Detect which cell encompasses the target text, then output its [x, y] center coordinate. 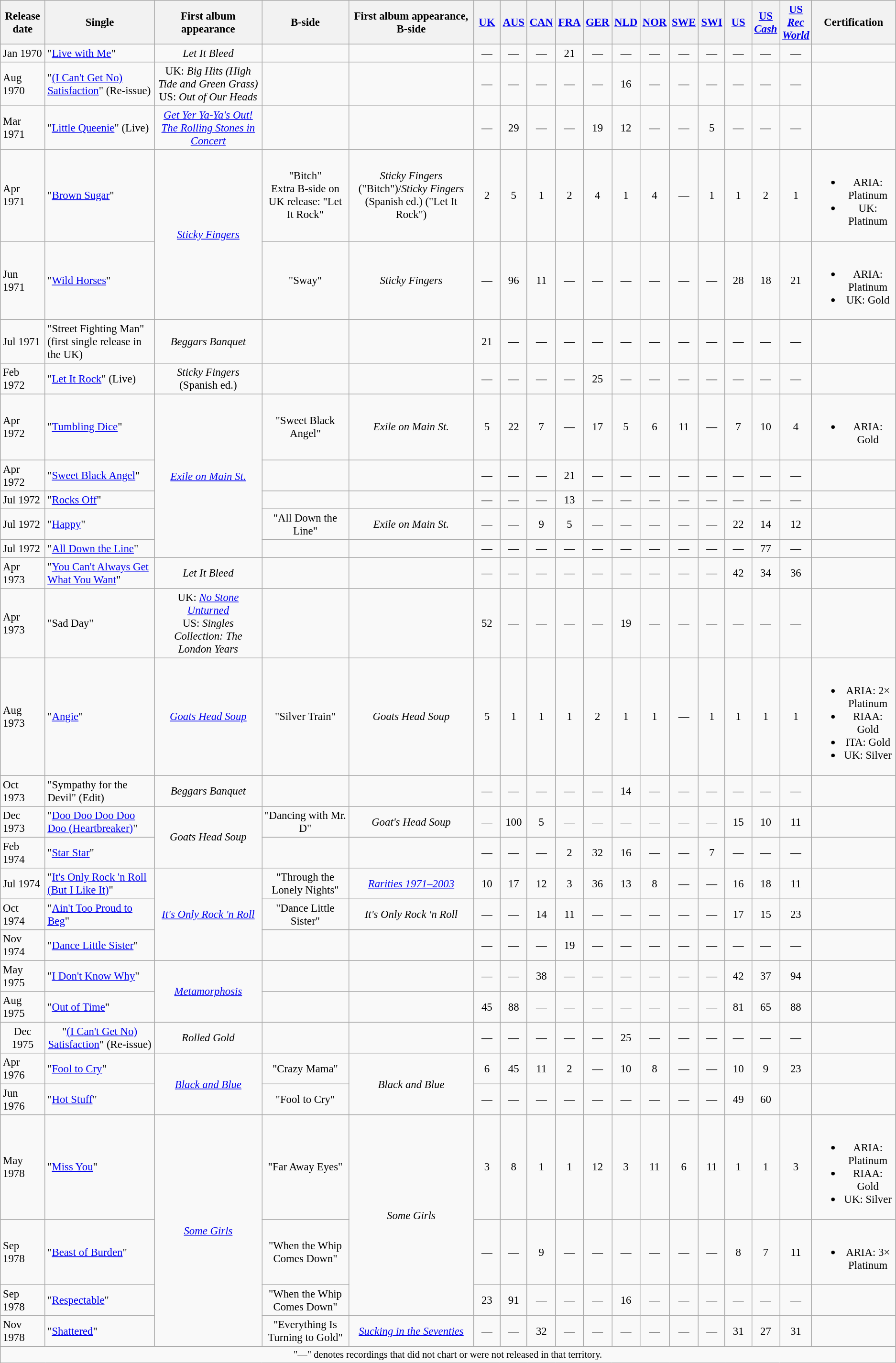
Nov 1974 [23, 946]
"Shattered" [99, 1331]
37 [766, 976]
Sucking in the Seventies [411, 1331]
Nov 1978 [23, 1331]
65 [766, 1007]
"Silver Train" [306, 717]
"Let It Rock" (Live) [99, 379]
NOR [654, 22]
"Ain't Too Proud to Beg" [99, 914]
US Rec World [796, 22]
52 [487, 623]
"Rocks Off" [99, 500]
96 [514, 280]
Aug 1973 [23, 717]
Dec 1973 [23, 821]
ARIA: PlatinumRIAA: GoldUK: Silver [854, 1167]
Oct 1974 [23, 914]
"Out of Time" [99, 1007]
"Sympathy for the Devil" (Edit) [99, 791]
60 [766, 1100]
Apr 1971 [23, 195]
94 [796, 976]
"Doo Doo Doo Doo Doo (Heartbreaker)" [99, 821]
Dec 1975 [23, 1037]
"Tumbling Dice" [99, 427]
NLD [626, 22]
"Beast of Burden" [99, 1252]
Jan 1970 [23, 54]
Jul 1974 [23, 883]
SWI [712, 22]
Aug 1970 [23, 84]
"It's Only Rock 'n Roll (But I Like It)" [99, 883]
"Bitch"Extra B-side on UK release: "Let It Rock" [306, 195]
Get Yer Ya-Ya's Out! The Rolling Stones in Concert [208, 128]
US Cash [766, 22]
Mar 1971 [23, 128]
"Sad Day" [99, 623]
GER [598, 22]
"Brown Sugar" [99, 195]
"Street Fighting Man" (first single release in the UK) [99, 342]
First album appearance, B-side [411, 22]
"Crazy Mama" [306, 1069]
Apr 1976 [23, 1069]
Sticky Fingers ("Bitch")/Sticky Fingers (Spanish ed.) ("Let It Rock") [411, 195]
"—" denotes recordings that did not chart or were not released in that territory. [448, 1355]
"Sway" [306, 280]
May 1975 [23, 976]
28 [738, 280]
ARIA: Gold [854, 427]
Rarities 1971–2003 [411, 883]
"Star Star" [99, 853]
UK: No Stone UnturnedUS: Singles Collection: The London Years [208, 623]
Oct 1973 [23, 791]
"Angie" [99, 717]
Jun 1971 [23, 280]
"Far Away Eyes" [306, 1167]
"You Can't Always Get What You Want" [99, 573]
US [738, 22]
Jul 1971 [23, 342]
"Dancing with Mr. D" [306, 821]
UK [487, 22]
34 [766, 573]
Aug 1975 [23, 1007]
Metamorphosis [208, 992]
Goat's Head Soup [411, 821]
Feb 1972 [23, 379]
First album appearance [208, 22]
Rolled Gold [208, 1037]
27 [766, 1331]
49 [738, 1100]
81 [738, 1007]
"Live with Me" [99, 54]
100 [514, 821]
UK: Big Hits (High Tide and Green Grass)US: Out of Our Heads [208, 84]
"I Don't Know Why" [99, 976]
ARIA: PlatinumUK: Platinum [854, 195]
"Everything Is Turning to Gold" [306, 1331]
Sticky Fingers (Spanish ed.) [208, 379]
38 [541, 976]
"Respectable" [99, 1300]
77 [766, 549]
ARIA: 3× Platinum [854, 1252]
B-side [306, 22]
Single [99, 22]
91 [514, 1300]
ARIA: PlatinumUK: Gold [854, 280]
Jun 1976 [23, 1100]
ARIA: 2× PlatinumRIAA: GoldITA: GoldUK: Silver [854, 717]
May 1978 [23, 1167]
CAN [541, 22]
Feb 1974 [23, 853]
29 [514, 128]
"Through the Lonely Nights" [306, 883]
Certification [854, 22]
"Miss You" [99, 1167]
"Happy" [99, 524]
FRA [569, 22]
"Wild Horses" [99, 280]
"Hot Stuff" [99, 1100]
Release date [23, 22]
"Little Queenie" (Live) [99, 128]
AUS [514, 22]
SWE [684, 22]
